Find where the given text appears and provide that cell's center as (x, y) coordinate. 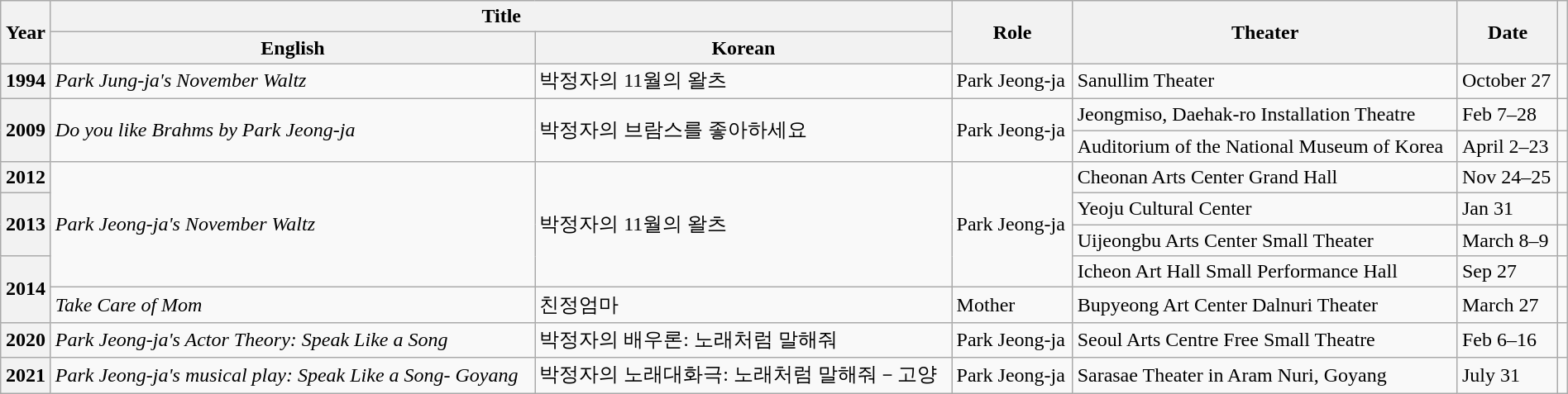
2013 (26, 225)
Theater (1265, 32)
친정엄마 (743, 306)
Nov 24–25 (1507, 178)
Jeongmiso, Daehak-ro Installation Theatre (1265, 114)
Park Jeong-ja's Actor Theory: Speak Like a Song (293, 340)
Date (1507, 32)
Jan 31 (1507, 209)
Bupyeong Art Center Dalnuri Theater (1265, 306)
2021 (26, 375)
Sep 27 (1507, 272)
Mother (1012, 306)
박정자의 브람스를 좋아하세요 (743, 130)
2009 (26, 130)
Sanullim Theater (1265, 81)
Feb 6–16 (1507, 340)
English (293, 48)
Park Jeong-ja's November Waltz (293, 225)
Feb 7–28 (1507, 114)
Do you like Brahms by Park Jeong-ja (293, 130)
Sarasae Theater in Aram Nuri, Goyang (1265, 375)
Take Care of Mom (293, 306)
Auditorium of the National Museum of Korea (1265, 146)
2014 (26, 289)
Seoul Arts Centre Free Small Theatre (1265, 340)
July 31 (1507, 375)
Yeoju Cultural Center (1265, 209)
Icheon Art Hall Small Performance Hall (1265, 272)
Uijeongbu Arts Center Small Theater (1265, 240)
Cheonan Arts Center Grand Hall (1265, 178)
Park Jeong-ja's musical play: Speak Like a Song- Goyang (293, 375)
Title (501, 17)
박정자의 배우론: 노래처럼 말해줘 (743, 340)
April 2–23 (1507, 146)
Korean (743, 48)
박정자의 노래대화극: 노래처럼 말해줘－고양 (743, 375)
2012 (26, 178)
Role (1012, 32)
October 27 (1507, 81)
Park Jung-ja's November Waltz (293, 81)
March 27 (1507, 306)
1994 (26, 81)
Year (26, 32)
March 8–9 (1507, 240)
2020 (26, 340)
